Search for the cell housing the specified text and yield its (x, y) center coordinate. 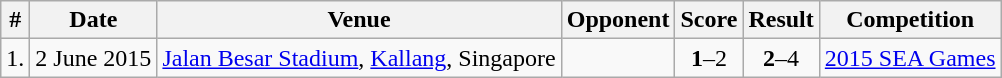
Jalan Besar Stadium, Kallang, Singapore (359, 58)
Date (94, 20)
1–2 (709, 58)
Score (709, 20)
2 June 2015 (94, 58)
Venue (359, 20)
Competition (910, 20)
Result (781, 20)
1. (16, 58)
2–4 (781, 58)
# (16, 20)
2015 SEA Games (910, 58)
Opponent (618, 20)
